Scan for the cell matching the given text and deliver its (X, Y) coordinate at center. 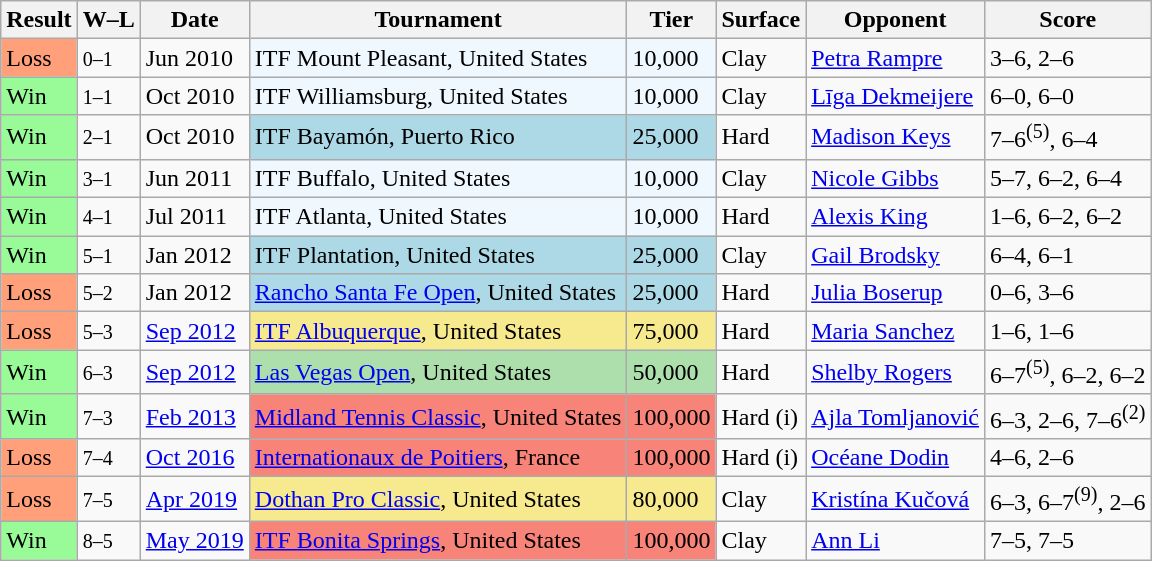
ITF Albuquerque, United States (438, 331)
3–1 (108, 178)
1–6, 1–6 (1068, 331)
Date (194, 20)
4–1 (108, 217)
ITF Williamsburg, United States (438, 96)
Score (1068, 20)
Feb 2013 (194, 416)
8–5 (108, 541)
Tournament (438, 20)
ITF Plantation, United States (438, 255)
5–3 (108, 331)
7–6(5), 6–4 (1068, 138)
ITF Buffalo, United States (438, 178)
6–7(5), 6–2, 6–2 (1068, 372)
Oct 2016 (194, 458)
7–5, 7–5 (1068, 541)
Las Vegas Open, United States (438, 372)
Result (39, 20)
6–3, 6–7(9), 2–6 (1068, 500)
ITF Bonita Springs, United States (438, 541)
2–1 (108, 138)
Tier (672, 20)
Apr 2019 (194, 500)
6–0, 6–0 (1068, 96)
6–3 (108, 372)
6–3, 2–6, 7–6(2) (1068, 416)
75,000 (672, 331)
ITF Mount Pleasant, United States (438, 58)
Madison Keys (896, 138)
Jun 2010 (194, 58)
50,000 (672, 372)
Maria Sanchez (896, 331)
7–3 (108, 416)
Surface (761, 20)
7–4 (108, 458)
Midland Tennis Classic, United States (438, 416)
W–L (108, 20)
May 2019 (194, 541)
Ann Li (896, 541)
Alexis King (896, 217)
3–6, 2–6 (1068, 58)
0–6, 3–6 (1068, 293)
Petra Rampre (896, 58)
ITF Bayamón, Puerto Rico (438, 138)
5–2 (108, 293)
1–1 (108, 96)
0–1 (108, 58)
1–6, 6–2, 6–2 (1068, 217)
Dothan Pro Classic, United States (438, 500)
7–5 (108, 500)
Rancho Santa Fe Open, United States (438, 293)
Julia Boserup (896, 293)
Océane Dodin (896, 458)
Kristína Kučová (896, 500)
Internationaux de Poitiers, France (438, 458)
4–6, 2–6 (1068, 458)
Ajla Tomljanović (896, 416)
ITF Atlanta, United States (438, 217)
Līga Dekmeijere (896, 96)
Opponent (896, 20)
Shelby Rogers (896, 372)
Jul 2011 (194, 217)
5–1 (108, 255)
6–4, 6–1 (1068, 255)
80,000 (672, 500)
Jun 2011 (194, 178)
5–7, 6–2, 6–4 (1068, 178)
Gail Brodsky (896, 255)
Nicole Gibbs (896, 178)
